Locate the cell with the specified text and output its [x, y] center coordinate. 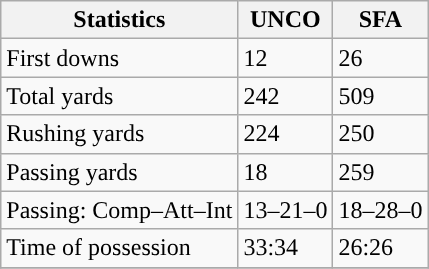
UNCO [286, 20]
Passing yards [120, 172]
509 [380, 96]
Time of possession [120, 248]
26:26 [380, 248]
Passing: Comp–Att–Int [120, 210]
12 [286, 58]
SFA [380, 20]
26 [380, 58]
242 [286, 96]
Rushing yards [120, 134]
18 [286, 172]
224 [286, 134]
First downs [120, 58]
250 [380, 134]
Statistics [120, 20]
259 [380, 172]
33:34 [286, 248]
Total yards [120, 96]
18–28–0 [380, 210]
13–21–0 [286, 210]
